Pinpoint the cell where the given text exists, returning its (x, y) midpoint coordinate. 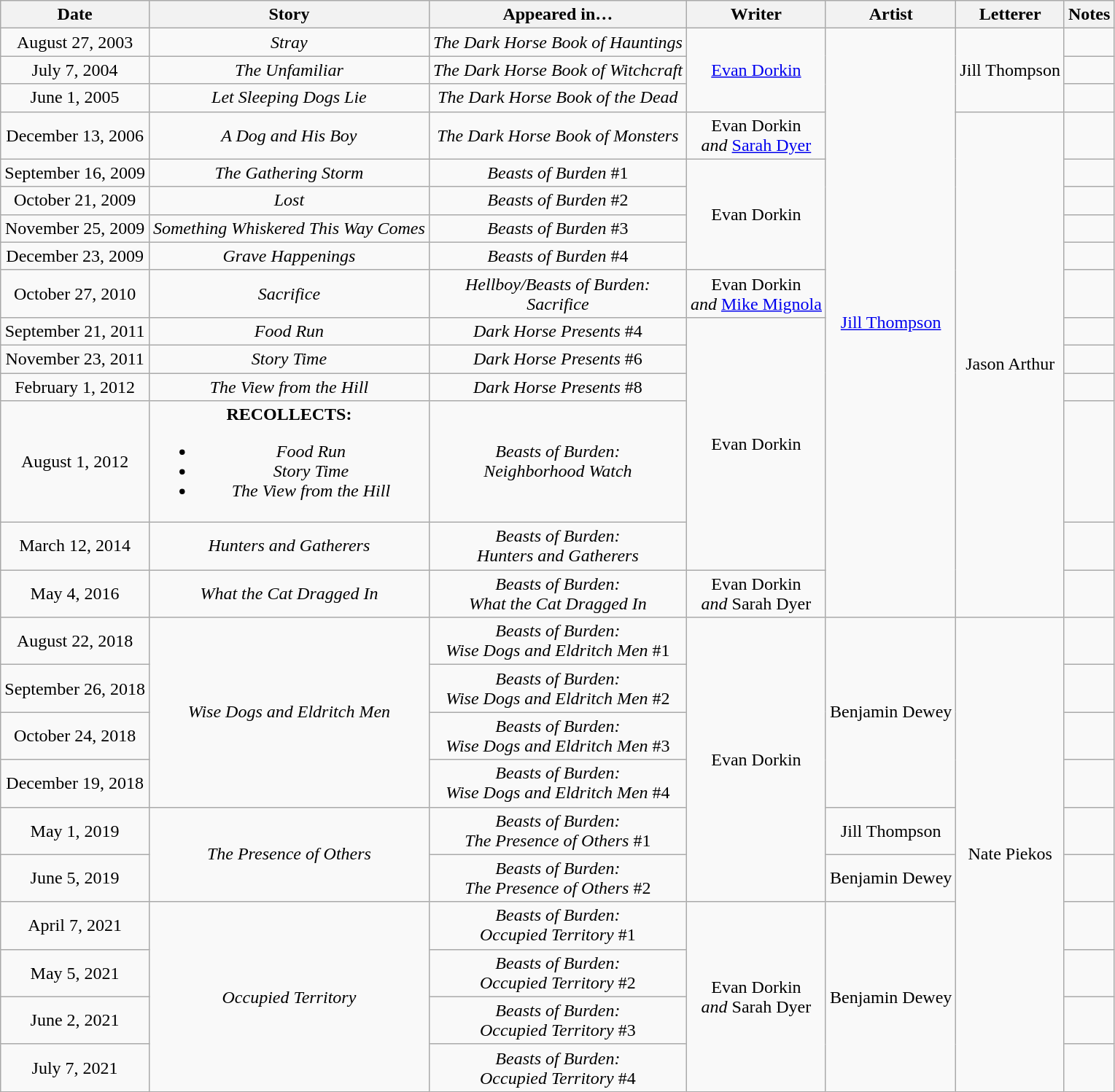
Beasts of Burden:Occupied Territory #1 (557, 926)
September 21, 2011 (75, 331)
The View from the Hill (289, 387)
Evan Dorkinand Mike Mignola (755, 293)
Hunters and Gatherers (289, 547)
The Dark Horse Book of Hauntings (557, 42)
The Presence of Others (289, 854)
Beasts of Burden #2 (557, 200)
June 5, 2019 (75, 878)
Beasts of Burden:The Presence of Others #2 (557, 878)
November 25, 2009 (75, 228)
May 1, 2019 (75, 831)
What the Cat Dragged In (289, 593)
Occupied Territory (289, 997)
Beasts of Burden:Occupied Territory #3 (557, 1021)
Let Sleeping Dogs Lie (289, 98)
May 5, 2021 (75, 972)
June 2, 2021 (75, 1021)
Letterer (1011, 15)
Beasts of Burden #1 (557, 173)
Artist (890, 15)
Sacrifice (289, 293)
Grave Happenings (289, 256)
September 16, 2009 (75, 173)
December 19, 2018 (75, 783)
Dark Horse Presents #4 (557, 331)
Dark Horse Presents #8 (557, 387)
RECOLLECTS:Food RunStory TimeThe View from the Hill (289, 462)
Beasts of Burden:Occupied Territory #4 (557, 1067)
August 27, 2003 (75, 42)
Beasts of Burden:What the Cat Dragged In (557, 593)
May 4, 2016 (75, 593)
August 22, 2018 (75, 641)
The Dark Horse Book of Witchcraft (557, 70)
Beasts of Burden:Neighborhood Watch (557, 462)
Something Whiskered This Way Comes (289, 228)
December 13, 2006 (75, 136)
October 27, 2010 (75, 293)
Wise Dogs and Eldritch Men (289, 712)
Dark Horse Presents #6 (557, 359)
February 1, 2012 (75, 387)
July 7, 2004 (75, 70)
Beasts of Burden:Occupied Territory #2 (557, 972)
Appeared in… (557, 15)
Writer (755, 15)
December 23, 2009 (75, 256)
Food Run (289, 331)
July 7, 2021 (75, 1067)
Beasts of Burden #4 (557, 256)
June 1, 2005 (75, 98)
Jason Arthur (1011, 364)
Beasts of Burden #3 (557, 228)
Beasts of Burden:The Presence of Others #1 (557, 831)
Beasts of Burden:Wise Dogs and Eldritch Men #1 (557, 641)
The Dark Horse Book of the Dead (557, 98)
October 24, 2018 (75, 736)
April 7, 2021 (75, 926)
Notes (1089, 15)
Lost (289, 200)
The Unfamiliar (289, 70)
Stray (289, 42)
Date (75, 15)
Story (289, 15)
A Dog and His Boy (289, 136)
The Dark Horse Book of Monsters (557, 136)
Beasts of Burden:Hunters and Gatherers (557, 547)
Beasts of Burden:Wise Dogs and Eldritch Men #4 (557, 783)
October 21, 2009 (75, 200)
September 26, 2018 (75, 688)
August 1, 2012 (75, 462)
November 23, 2011 (75, 359)
Hellboy/Beasts of Burden:Sacrifice (557, 293)
March 12, 2014 (75, 547)
Beasts of Burden:Wise Dogs and Eldritch Men #2 (557, 688)
Beasts of Burden:Wise Dogs and Eldritch Men #3 (557, 736)
The Gathering Storm (289, 173)
Nate Piekos (1011, 854)
Story Time (289, 359)
